Pinpoint the cell where the given text exists, returning its (x, y) midpoint coordinate. 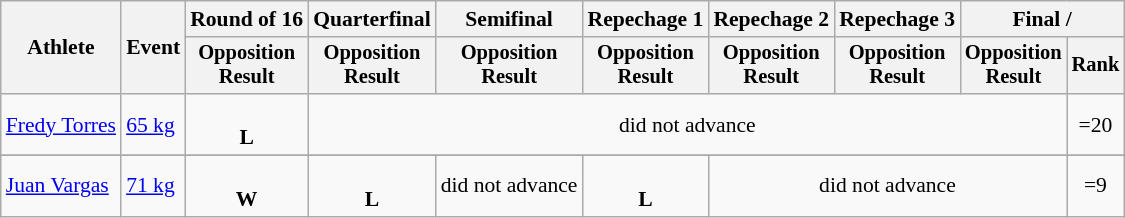
Final / (1042, 19)
Semifinal (510, 19)
65 kg (153, 124)
Repechage 2 (771, 19)
Repechage 3 (897, 19)
Quarterfinal (372, 19)
W (246, 186)
Juan Vargas (61, 186)
Athlete (61, 48)
Round of 16 (246, 19)
=20 (1096, 124)
Rank (1096, 66)
=9 (1096, 186)
Repechage 1 (645, 19)
Event (153, 48)
71 kg (153, 186)
Fredy Torres (61, 124)
